Identify which cell holds the provided text, then report its (x, y) central coordinate. 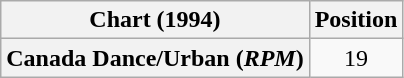
Position (356, 20)
19 (356, 58)
Chart (1994) (155, 20)
Canada Dance/Urban (RPM) (155, 58)
